Scan for the cell matching the given text and deliver its [X, Y] coordinate at center. 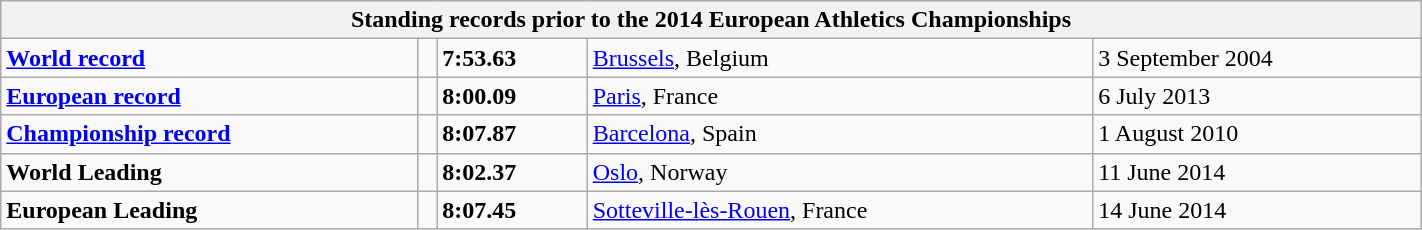
3 September 2004 [1258, 58]
6 July 2013 [1258, 96]
Standing records prior to the 2014 European Athletics Championships [711, 20]
1 August 2010 [1258, 134]
Championship record [209, 134]
8:07.87 [512, 134]
11 June 2014 [1258, 172]
Sotteville-lès-Rouen, France [840, 210]
Barcelona, Spain [840, 134]
14 June 2014 [1258, 210]
8:00.09 [512, 96]
European Leading [209, 210]
7:53.63 [512, 58]
8:02.37 [512, 172]
European record [209, 96]
World record [209, 58]
World Leading [209, 172]
Oslo, Norway [840, 172]
8:07.45 [512, 210]
Paris, France [840, 96]
Brussels, Belgium [840, 58]
